From the cell containing the given text, extract its center point as (X, Y) coordinate. 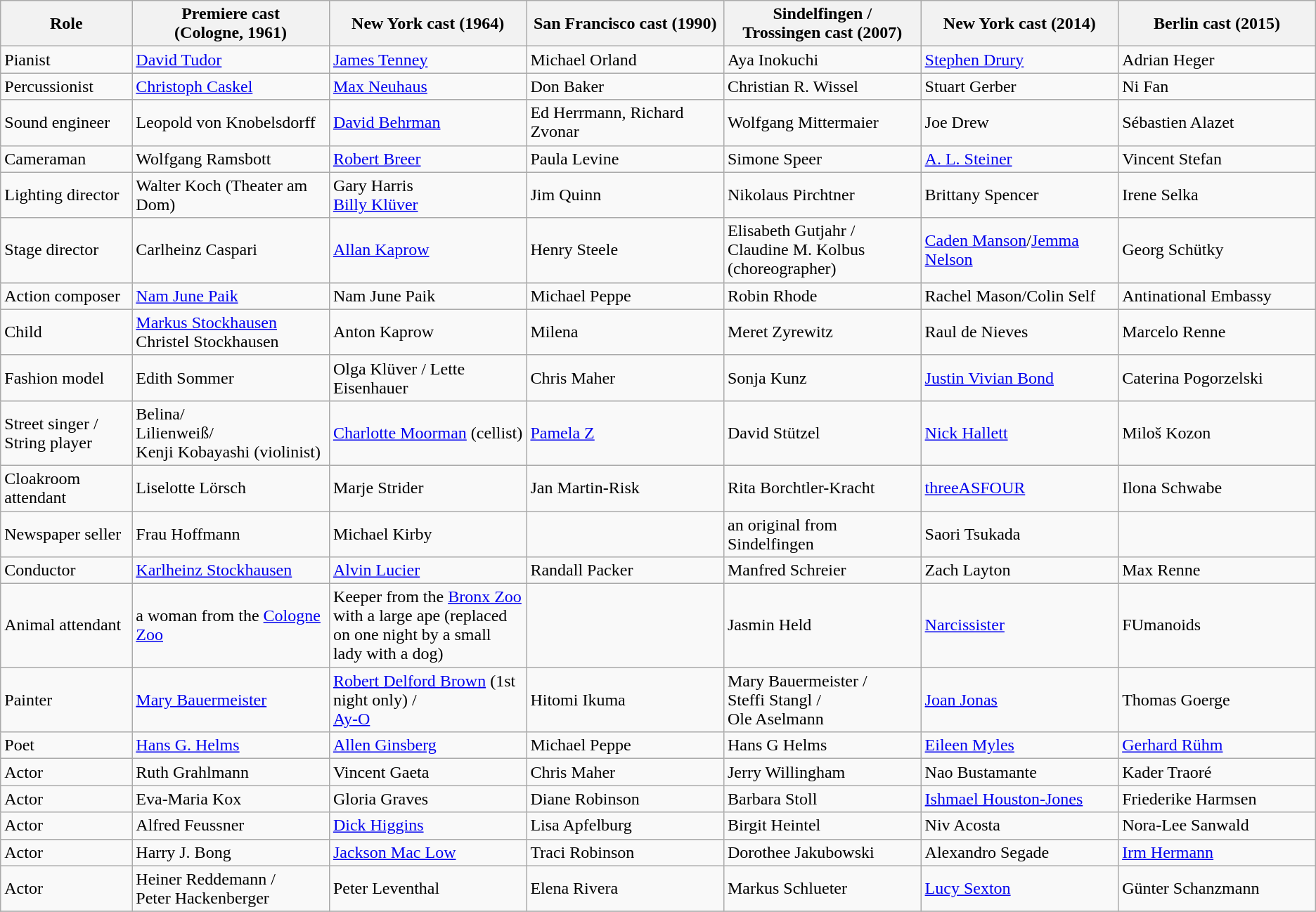
Elena Rivera (626, 888)
Wolfgang Ramsbott (231, 159)
Don Baker (626, 86)
David Stützel (822, 433)
Carlheinz Caspari (231, 250)
Keeper from the Bronx Zoo with a large ape (replaced on one night by a small lady with a dog) (427, 625)
Randall Packer (626, 571)
New York cast (1964) (427, 24)
Barbara Stoll (822, 799)
Hans G Helms (822, 745)
Lighting director (66, 195)
Jackson Mac Low (427, 852)
Vincent Gaeta (427, 772)
Friederike Harmsen (1218, 799)
Jerry Willingham (822, 772)
Fashion model (66, 378)
Newspaper seller (66, 534)
David Tudor (231, 60)
Nick Hallett (1019, 433)
Ed Herrmann, Richard Zvonar (626, 122)
Eva-Maria Kox (231, 799)
Sonja Kunz (822, 378)
Ruth Grahlmann (231, 772)
Percussionist (66, 86)
Milena (626, 332)
Ni Fan (1218, 86)
Olga Klüver / Lette Eisenhauer (427, 378)
Irm Hermann (1218, 852)
Antinational Embassy (1218, 296)
Irene Selka (1218, 195)
Peter Leventhal (427, 888)
Jim Quinn (626, 195)
Manfred Schreier (822, 571)
Belina/Lilienweiß/Kenji Kobayashi (violinist) (231, 433)
Jan Martin-Risk (626, 488)
Frau Hoffmann (231, 534)
David Behrman (427, 122)
Max Neuhaus (427, 86)
Child (66, 332)
Joan Jonas (1019, 700)
Premiere cast(Cologne, 1961) (231, 24)
Birgit Heintel (822, 826)
Robert Breer (427, 159)
Karlheinz Stockhausen (231, 571)
Cameraman (66, 159)
Sindelfingen / Trossingen cast (2007) (822, 24)
Kader Traoré (1218, 772)
Animal attendant (66, 625)
Robin Rhode (822, 296)
San Francisco cast (1990) (626, 24)
Michael Kirby (427, 534)
a woman from the Cologne Zoo (231, 625)
Christoph Caskel (231, 86)
Marcelo Renne (1218, 332)
Traci Robinson (626, 852)
Harry J. Bong (231, 852)
Alvin Lucier (427, 571)
Pianist (66, 60)
Leopold von Knobelsdorff (231, 122)
FUmanoids (1218, 625)
Nikolaus Pirchtner (822, 195)
Ishmael Houston-Jones (1019, 799)
Street singer / String player (66, 433)
Aya Inokuchi (822, 60)
Anton Kaprow (427, 332)
Markus Schlueter (822, 888)
Caterina Pogorzelski (1218, 378)
Ilona Schwabe (1218, 488)
Paula Levine (626, 159)
Lisa Apfelburg (626, 826)
Niv Acosta (1019, 826)
Edith Sommer (231, 378)
Meret Zyrewitz (822, 332)
Stage director (66, 250)
Walter Koch (Theater am Dom) (231, 195)
Thomas Goerge (1218, 700)
Robert Delford Brown (1st night only) /Ay-O (427, 700)
Sébastien Alazet (1218, 122)
Georg Schütky (1218, 250)
Action composer (66, 296)
Gerhard Rühm (1218, 745)
Rachel Mason/Colin Self (1019, 296)
Dorothee Jakubowski (822, 852)
Marje Strider (427, 488)
Allan Kaprow (427, 250)
Günter Schanzmann (1218, 888)
Saori Tsukada (1019, 534)
Joe Drew (1019, 122)
James Tenney (427, 60)
Caden Manson/Jemma Nelson (1019, 250)
Hans G. Helms (231, 745)
Hitomi Ikuma (626, 700)
Sound engineer (66, 122)
Zach Layton (1019, 571)
Liselotte Lörsch (231, 488)
Pamela Z (626, 433)
Cloakroom attendant (66, 488)
Poet (66, 745)
Eileen Myles (1019, 745)
Mary Bauermeister (231, 700)
Berlin cast (2015) (1218, 24)
Painter (66, 700)
Henry Steele (626, 250)
Gloria Graves (427, 799)
Max Renne (1218, 571)
Brittany Spencer (1019, 195)
New York cast (2014) (1019, 24)
Mary Bauermeister / Steffi Stangl / Ole Aselmann (822, 700)
Gary Harris Billy Klüver (427, 195)
Conductor (66, 571)
an original from Sindelfingen (822, 534)
Narcissister (1019, 625)
Nora-Lee Sanwald (1218, 826)
Stephen Drury (1019, 60)
Charlotte Moorman (cellist) (427, 433)
Allen Ginsberg (427, 745)
Miloš Kozon (1218, 433)
Vincent Stefan (1218, 159)
Michael Orland (626, 60)
Justin Vivian Bond (1019, 378)
Simone Speer (822, 159)
Stuart Gerber (1019, 86)
Diane Robinson (626, 799)
Alfred Feussner (231, 826)
Raul de Nieves (1019, 332)
A. L. Steiner (1019, 159)
threeASFOUR (1019, 488)
Jasmin Held (822, 625)
Heiner Reddemann /Peter Hackenberger (231, 888)
Markus Stockhausen Christel Stockhausen (231, 332)
Elisabeth Gutjahr / Claudine M. Kolbus (choreographer) (822, 250)
Nao Bustamante (1019, 772)
Role (66, 24)
Lucy Sexton (1019, 888)
Alexandro Segade (1019, 852)
Christian R. Wissel (822, 86)
Adrian Heger (1218, 60)
Dick Higgins (427, 826)
Wolfgang Mittermaier (822, 122)
Rita Borchtler-Kracht (822, 488)
